Find where the given text appears and provide that cell's center as [x, y] coordinate. 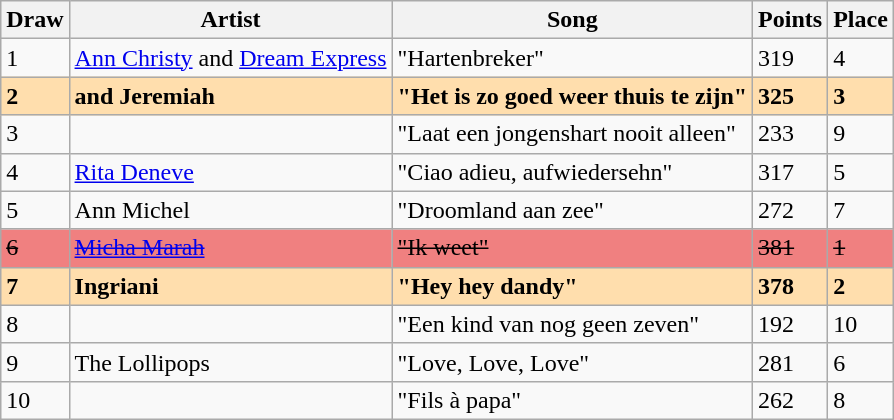
"Hey hey dandy" [572, 286]
Place [861, 20]
Ann Christy and Dream Express [230, 58]
"Het is zo goed weer thuis te zijn" [572, 96]
262 [790, 400]
Ann Michel [230, 210]
Rita Deneve [230, 172]
Draw [35, 20]
Ingriani [230, 286]
The Lollipops [230, 362]
325 [790, 96]
272 [790, 210]
"Laat een jongenshart nooit alleen" [572, 134]
Points [790, 20]
Artist [230, 20]
192 [790, 324]
and Jeremiah [230, 96]
"Ik weet" [572, 248]
319 [790, 58]
"Fils à papa" [572, 400]
Micha Marah [230, 248]
281 [790, 362]
233 [790, 134]
"Een kind van nog geen zeven" [572, 324]
"Hartenbreker" [572, 58]
378 [790, 286]
"Ciao adieu, aufwiedersehn" [572, 172]
381 [790, 248]
"Love, Love, Love" [572, 362]
Song [572, 20]
317 [790, 172]
"Droomland aan zee" [572, 210]
